Scan for the cell matching the given text and deliver its (X, Y) coordinate at center. 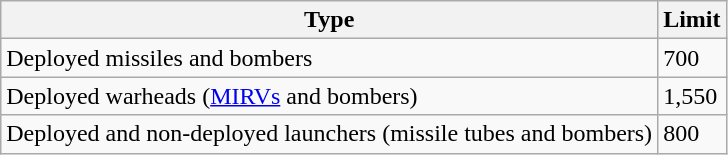
Deployed warheads (MIRVs and bombers) (330, 96)
700 (692, 58)
1,550 (692, 96)
Limit (692, 20)
Deployed missiles and bombers (330, 58)
Type (330, 20)
800 (692, 134)
Deployed and non-deployed launchers (missile tubes and bombers) (330, 134)
